From the cell containing the given text, extract its center point as [X, Y] coordinate. 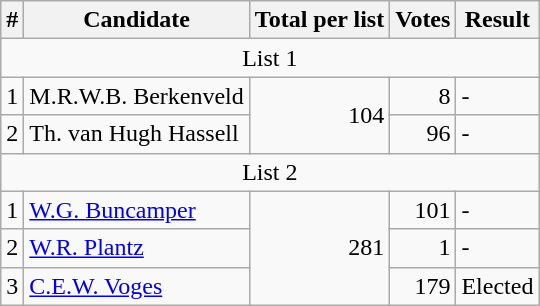
3 [12, 286]
W.R. Plantz [136, 248]
List 2 [270, 172]
List 1 [270, 58]
Result [498, 20]
Elected [498, 286]
281 [319, 248]
Candidate [136, 20]
C.E.W. Voges [136, 286]
# [12, 20]
Votes [423, 20]
101 [423, 210]
96 [423, 134]
M.R.W.B. Berkenveld [136, 96]
8 [423, 96]
Th. van Hugh Hassell [136, 134]
Total per list [319, 20]
W.G. Buncamper [136, 210]
179 [423, 286]
104 [319, 115]
